Return [x, y] of the center of cell containing provided text 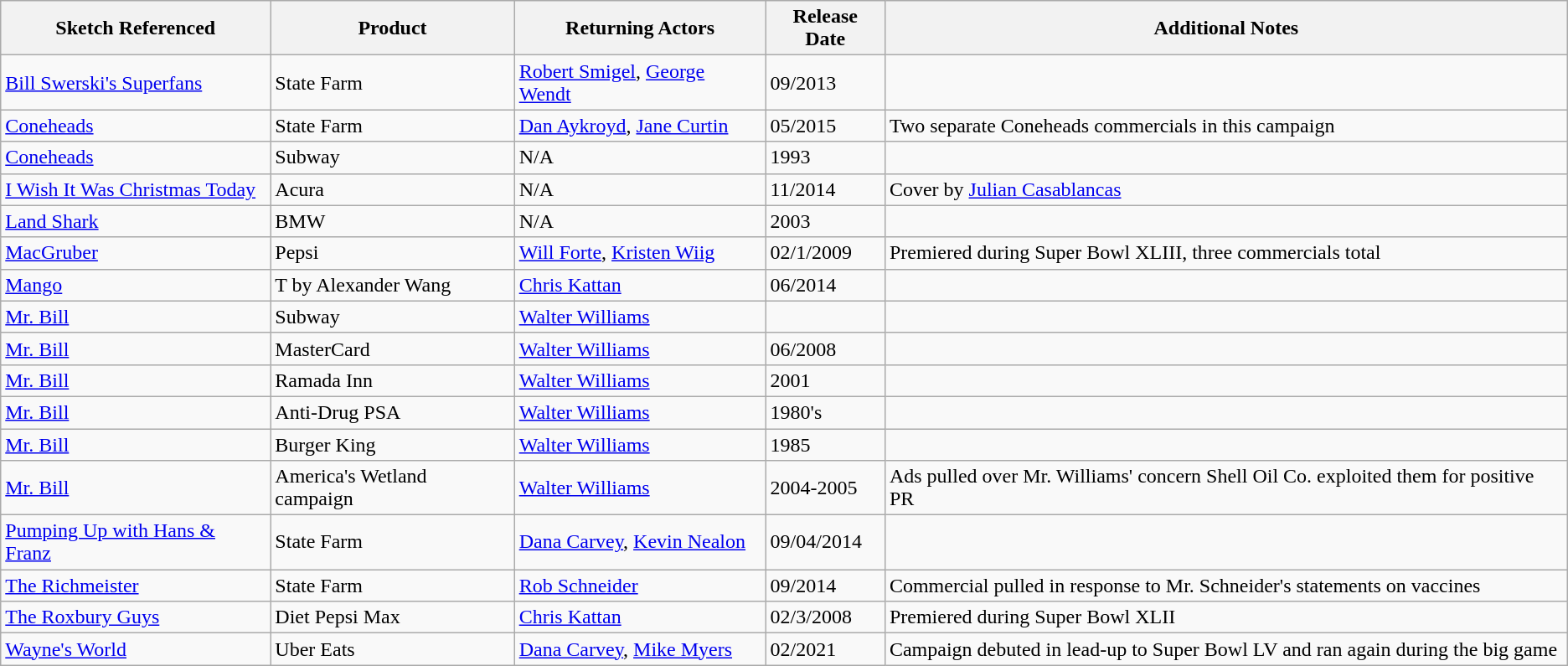
2004-2005 [825, 488]
Dana Carvey, Kevin Nealon [640, 543]
BMW [392, 221]
Burger King [392, 445]
America's Wetland campaign [392, 488]
Sketch Referenced [136, 28]
MasterCard [392, 348]
Pumping Up with Hans & Franz [136, 543]
Bill Swerski's Superfans [136, 82]
2001 [825, 380]
Returning Actors [640, 28]
Mango [136, 285]
I Wish It Was Christmas Today [136, 189]
Pepsi [392, 253]
Campaign debuted in lead-up to Super Bowl LV and ran again during the big game [1226, 649]
1980's [825, 412]
Robert Smigel, George Wendt [640, 82]
1985 [825, 445]
The Richmeister [136, 586]
Ads pulled over Mr. Williams' concern Shell Oil Co. exploited them for positive PR [1226, 488]
Uber Eats [392, 649]
09/2014 [825, 586]
06/2014 [825, 285]
2003 [825, 221]
Rob Schneider [640, 586]
Additional Notes [1226, 28]
05/2015 [825, 126]
The Roxbury Guys [136, 617]
06/2008 [825, 348]
Premiered during Super Bowl XLIII, three commercials total [1226, 253]
02/1/2009 [825, 253]
Commercial pulled in response to Mr. Schneider's statements on vaccines [1226, 586]
02/2021 [825, 649]
Product [392, 28]
Two separate Coneheads commercials in this campaign [1226, 126]
Release Date [825, 28]
Dana Carvey, Mike Myers [640, 649]
Anti-Drug PSA [392, 412]
Cover by Julian Casablancas [1226, 189]
Acura [392, 189]
Ramada Inn [392, 380]
11/2014 [825, 189]
Will Forte, Kristen Wiig [640, 253]
T by Alexander Wang [392, 285]
Land Shark [136, 221]
02/3/2008 [825, 617]
Wayne's World [136, 649]
1993 [825, 157]
Diet Pepsi Max [392, 617]
MacGruber [136, 253]
09/2013 [825, 82]
09/04/2014 [825, 543]
Premiered during Super Bowl XLII [1226, 617]
Dan Aykroyd, Jane Curtin [640, 126]
